Capture the cell that displays the provided text and extract its [X, Y] central coordinate. 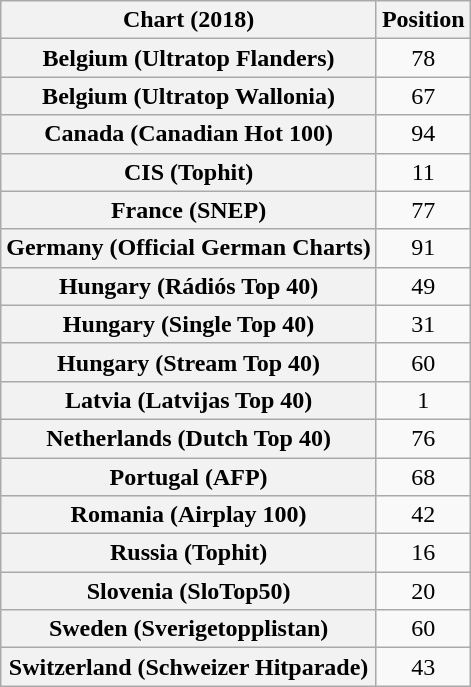
Portugal (AFP) [189, 477]
Hungary (Single Top 40) [189, 324]
78 [423, 58]
Romania (Airplay 100) [189, 515]
49 [423, 286]
20 [423, 591]
1 [423, 400]
France (SNEP) [189, 210]
Chart (2018) [189, 20]
94 [423, 134]
42 [423, 515]
Germany (Official German Charts) [189, 248]
Sweden (Sverigetopplistan) [189, 629]
Netherlands (Dutch Top 40) [189, 438]
Hungary (Stream Top 40) [189, 362]
Canada (Canadian Hot 100) [189, 134]
Switzerland (Schweizer Hitparade) [189, 667]
Slovenia (SloTop50) [189, 591]
77 [423, 210]
67 [423, 96]
CIS (Tophit) [189, 172]
31 [423, 324]
43 [423, 667]
Belgium (Ultratop Wallonia) [189, 96]
Position [423, 20]
Latvia (Latvijas Top 40) [189, 400]
91 [423, 248]
76 [423, 438]
16 [423, 553]
11 [423, 172]
Belgium (Ultratop Flanders) [189, 58]
Russia (Tophit) [189, 553]
Hungary (Rádiós Top 40) [189, 286]
68 [423, 477]
